Detect which cell encompasses the target text, then output its (X, Y) center coordinate. 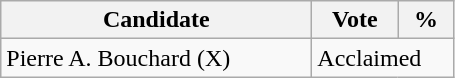
Candidate (156, 20)
Pierre A. Bouchard (X) (156, 58)
Vote (355, 20)
% (426, 20)
Acclaimed (383, 58)
